Extract the [X, Y] coordinate from the center of the cell holding the provided text.  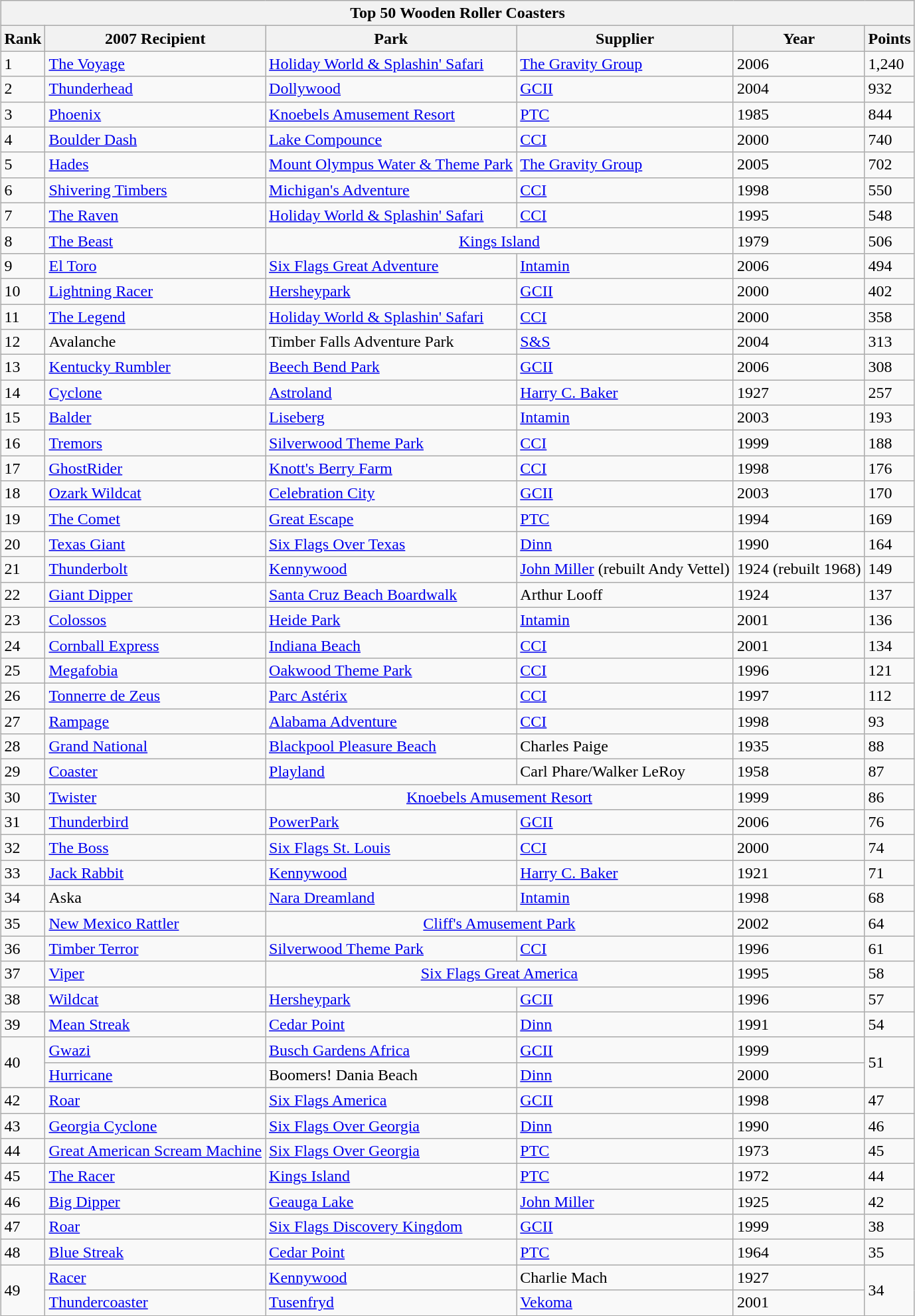
31 [23, 822]
Vekoma [625, 1303]
Wildcat [155, 999]
Beech Bend Park [391, 367]
Tusenfryd [391, 1303]
Charlie Mach [625, 1277]
24 [23, 645]
Boulder Dash [155, 140]
Hurricane [155, 1075]
Alabama Adventure [391, 721]
Jack Rabbit [155, 873]
Playland [391, 772]
308 [890, 367]
86 [890, 797]
257 [890, 393]
27 [23, 721]
Six Flags America [391, 1100]
Boomers! Dania Beach [391, 1075]
29 [23, 772]
112 [890, 696]
1924 (rebuilt 1968) [799, 569]
1973 [799, 1151]
164 [890, 544]
Six Flags Great America [499, 974]
402 [890, 291]
88 [890, 747]
702 [890, 165]
PowerPark [391, 822]
The Racer [155, 1176]
12 [23, 342]
Big Dipper [155, 1202]
358 [890, 317]
1997 [799, 696]
7 [23, 215]
19 [23, 519]
Gwazi [155, 1050]
Great Escape [391, 519]
61 [890, 949]
36 [23, 949]
10 [23, 291]
Heide Park [391, 620]
Thunderbolt [155, 569]
Astroland [391, 393]
121 [890, 670]
Timber Terror [155, 949]
71 [890, 873]
51 [890, 1062]
25 [23, 670]
76 [890, 822]
1994 [799, 519]
193 [890, 418]
1935 [799, 747]
1991 [799, 1024]
The Comet [155, 519]
176 [890, 468]
Twister [155, 797]
Oakwood Theme Park [391, 670]
The Voyage [155, 64]
30 [23, 797]
87 [890, 772]
9 [23, 266]
15 [23, 418]
Geauga Lake [391, 1202]
Celebration City [391, 494]
S&S [625, 342]
Thunderbird [155, 822]
The Beast [155, 240]
506 [890, 240]
Racer [155, 1277]
550 [890, 190]
8 [23, 240]
Kentucky Rumbler [155, 367]
18 [23, 494]
22 [23, 595]
2002 [799, 923]
Colossos [155, 620]
37 [23, 974]
Lake Compounce [391, 140]
Shivering Timbers [155, 190]
Michigan's Adventure [391, 190]
Parc Astérix [391, 696]
Six Flags Great Adventure [391, 266]
28 [23, 747]
11 [23, 317]
13 [23, 367]
Viper [155, 974]
Carl Phare/Walker LeRoy [625, 772]
21 [23, 569]
Year [799, 39]
Avalanche [155, 342]
169 [890, 519]
Thunderhead [155, 89]
The Raven [155, 215]
5 [23, 165]
26 [23, 696]
932 [890, 89]
93 [890, 721]
Charles Paige [625, 747]
57 [890, 999]
Cornball Express [155, 645]
20 [23, 544]
188 [890, 443]
39 [23, 1024]
Supplier [625, 39]
1985 [799, 114]
Blue Streak [155, 1252]
Blackpool Pleasure Beach [391, 747]
1924 [799, 595]
844 [890, 114]
Megafobia [155, 670]
740 [890, 140]
Park [391, 39]
Top 50 Wooden Roller Coasters [457, 13]
23 [23, 620]
48 [23, 1252]
1972 [799, 1176]
68 [890, 898]
Coaster [155, 772]
Balder [155, 418]
Thundercoaster [155, 1303]
Arthur Looff [625, 595]
Rampage [155, 721]
Hades [155, 165]
Liseberg [391, 418]
Santa Cruz Beach Boardwalk [391, 595]
2005 [799, 165]
3 [23, 114]
Phoenix [155, 114]
Six Flags Discovery Kingdom [391, 1227]
1958 [799, 772]
Lightning Racer [155, 291]
Giant Dipper [155, 595]
The Boss [155, 848]
2007 Recipient [155, 39]
Dollywood [391, 89]
1925 [799, 1202]
Tremors [155, 443]
64 [890, 923]
Mean Streak [155, 1024]
Cyclone [155, 393]
6 [23, 190]
Indiana Beach [391, 645]
New Mexico Rattler [155, 923]
Georgia Cyclone [155, 1126]
Points [890, 39]
Mount Olympus Water & Theme Park [391, 165]
Aska [155, 898]
170 [890, 494]
40 [23, 1062]
1,240 [890, 64]
58 [890, 974]
Six Flags St. Louis [391, 848]
149 [890, 569]
Timber Falls Adventure Park [391, 342]
GhostRider [155, 468]
313 [890, 342]
Texas Giant [155, 544]
136 [890, 620]
4 [23, 140]
548 [890, 215]
Ozark Wildcat [155, 494]
33 [23, 873]
Grand National [155, 747]
32 [23, 848]
494 [890, 266]
Nara Dreamland [391, 898]
1 [23, 64]
John Miller [625, 1202]
Busch Gardens Africa [391, 1050]
Six Flags Over Texas [391, 544]
Cliff's Amusement Park [499, 923]
El Toro [155, 266]
1921 [799, 873]
Great American Scream Machine [155, 1151]
74 [890, 848]
134 [890, 645]
John Miller (rebuilt Andy Vettel) [625, 569]
14 [23, 393]
16 [23, 443]
The Legend [155, 317]
17 [23, 468]
Rank [23, 39]
Knott's Berry Farm [391, 468]
1964 [799, 1252]
49 [23, 1290]
137 [890, 595]
43 [23, 1126]
Tonnerre de Zeus [155, 696]
2 [23, 89]
54 [890, 1024]
1979 [799, 240]
